Scan for the cell matching the given text and deliver its [X, Y] coordinate at center. 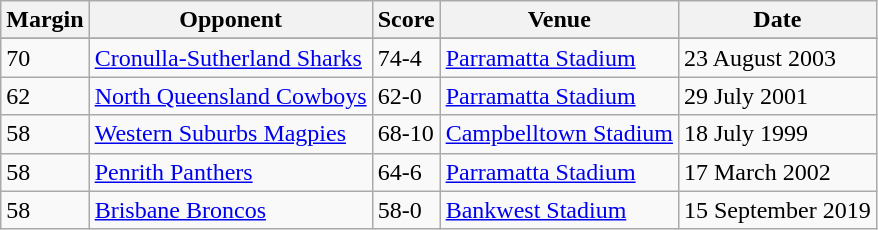
Campbelltown Stadium [559, 134]
17 March 2002 [777, 172]
64-6 [406, 172]
Date [777, 20]
62-0 [406, 96]
70 [45, 58]
Score [406, 20]
Cronulla-Sutherland Sharks [230, 58]
Western Suburbs Magpies [230, 134]
74-4 [406, 58]
North Queensland Cowboys [230, 96]
Opponent [230, 20]
15 September 2019 [777, 210]
18 July 1999 [777, 134]
58-0 [406, 210]
29 July 2001 [777, 96]
Margin [45, 20]
23 August 2003 [777, 58]
68-10 [406, 134]
62 [45, 96]
Brisbane Broncos [230, 210]
Venue [559, 20]
Bankwest Stadium [559, 210]
Penrith Panthers [230, 172]
